Extract the (X, Y) coordinate from the center of the cell holding the provided text.  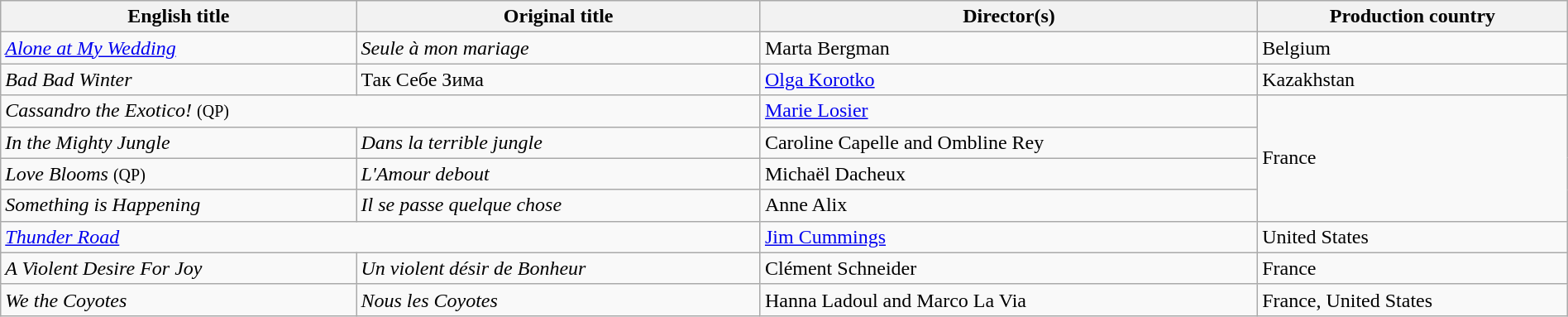
Olga Korotko (1009, 79)
Bad Bad Winter (179, 79)
English title (179, 17)
In the Mighty Jungle (179, 142)
France, United States (1413, 300)
We the Coyotes (179, 300)
Alone at My Wedding (179, 48)
Original title (558, 17)
Marta Bergman (1009, 48)
Love Blooms (QP) (179, 174)
Thunder Road (380, 237)
Production country (1413, 17)
Il se passe quelque chose (558, 205)
L'Amour debout (558, 174)
A Violent Desire For Joy (179, 268)
Caroline Capelle and Ombline Rey (1009, 142)
Clément Schneider (1009, 268)
Director(s) (1009, 17)
Hanna Ladoul and Marco La Via (1009, 300)
Belgium (1413, 48)
Michaël Dacheux (1009, 174)
Kazakhstan (1413, 79)
Dans la terrible jungle (558, 142)
Something is Happening (179, 205)
Так Себе Зима (558, 79)
Cassandro the Exotico! (QP) (380, 111)
United States (1413, 237)
Jim Cummings (1009, 237)
Seule à mon mariage (558, 48)
Anne Alix (1009, 205)
Nous les Coyotes (558, 300)
Un violent désir de Bonheur (558, 268)
Marie Losier (1009, 111)
